Pinpoint the cell where the given text exists, returning its [x, y] midpoint coordinate. 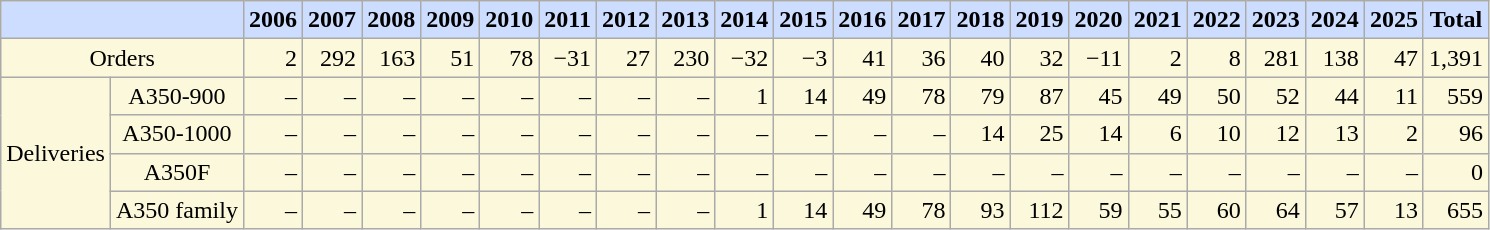
A350-900 [176, 96]
1,391 [1456, 58]
2022 [1216, 20]
A350 family [176, 210]
2008 [392, 20]
2021 [1158, 20]
52 [1276, 96]
6 [1158, 134]
93 [980, 210]
36 [922, 58]
50 [1216, 96]
87 [1040, 96]
0 [1456, 172]
27 [626, 58]
2007 [332, 20]
41 [862, 58]
A350-1000 [176, 134]
45 [1098, 96]
2024 [1334, 20]
96 [1456, 134]
2015 [804, 20]
40 [980, 58]
138 [1334, 58]
163 [392, 58]
79 [980, 96]
2011 [568, 20]
559 [1456, 96]
32 [1040, 58]
44 [1334, 96]
112 [1040, 210]
60 [1216, 210]
2017 [922, 20]
2012 [626, 20]
281 [1276, 58]
655 [1456, 210]
−11 [1098, 58]
230 [686, 58]
2016 [862, 20]
25 [1040, 134]
2013 [686, 20]
2023 [1276, 20]
2009 [450, 20]
Deliveries [56, 153]
2019 [1040, 20]
2010 [510, 20]
Total [1456, 20]
10 [1216, 134]
8 [1216, 58]
55 [1158, 210]
2018 [980, 20]
2014 [744, 20]
51 [450, 58]
2020 [1098, 20]
A350F [176, 172]
−31 [568, 58]
Orders [122, 58]
2006 [272, 20]
12 [1276, 134]
59 [1098, 210]
64 [1276, 210]
−3 [804, 58]
11 [1394, 96]
−32 [744, 58]
292 [332, 58]
57 [1334, 210]
47 [1394, 58]
2025 [1394, 20]
